Determine the [X, Y] coordinate at the center of the cell enclosing the given text.  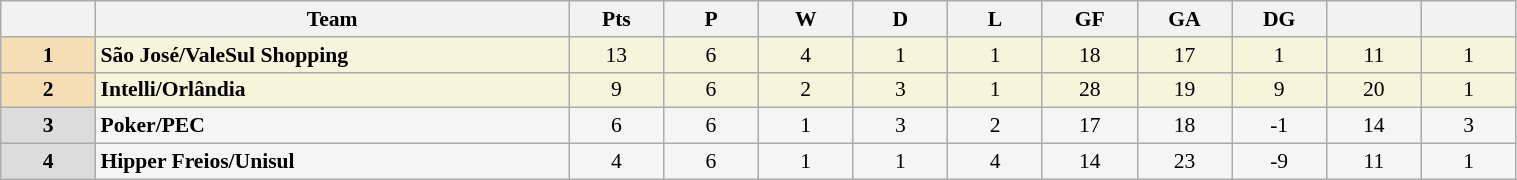
GA [1184, 19]
DG [1280, 19]
13 [616, 55]
Team [332, 19]
GF [1090, 19]
Hipper Freios/Unisul [332, 162]
Poker/PEC [332, 126]
23 [1184, 162]
Pts [616, 19]
19 [1184, 90]
D [900, 19]
20 [1374, 90]
-1 [1280, 126]
São José/ValeSul Shopping [332, 55]
28 [1090, 90]
-9 [1280, 162]
W [806, 19]
P [712, 19]
Intelli/Orlândia [332, 90]
L [996, 19]
